Return the (X, Y) coordinate for the center point of the cell that contains the specified text.  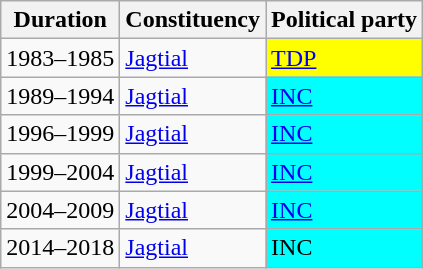
1996–1999 (60, 134)
1989–1994 (60, 96)
Duration (60, 20)
1999–2004 (60, 172)
2004–2009 (60, 210)
1983–1985 (60, 58)
2014–2018 (60, 248)
Constituency (193, 20)
TDP (344, 58)
Political party (344, 20)
